Output the [X, Y] coordinate of the center of the cell containing the given text.  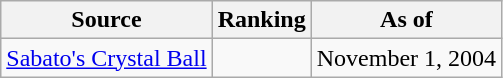
Sabato's Crystal Ball [106, 58]
November 1, 2004 [406, 58]
Ranking [262, 20]
As of [406, 20]
Source [106, 20]
